From the cell containing the given text, extract its center point as (x, y) coordinate. 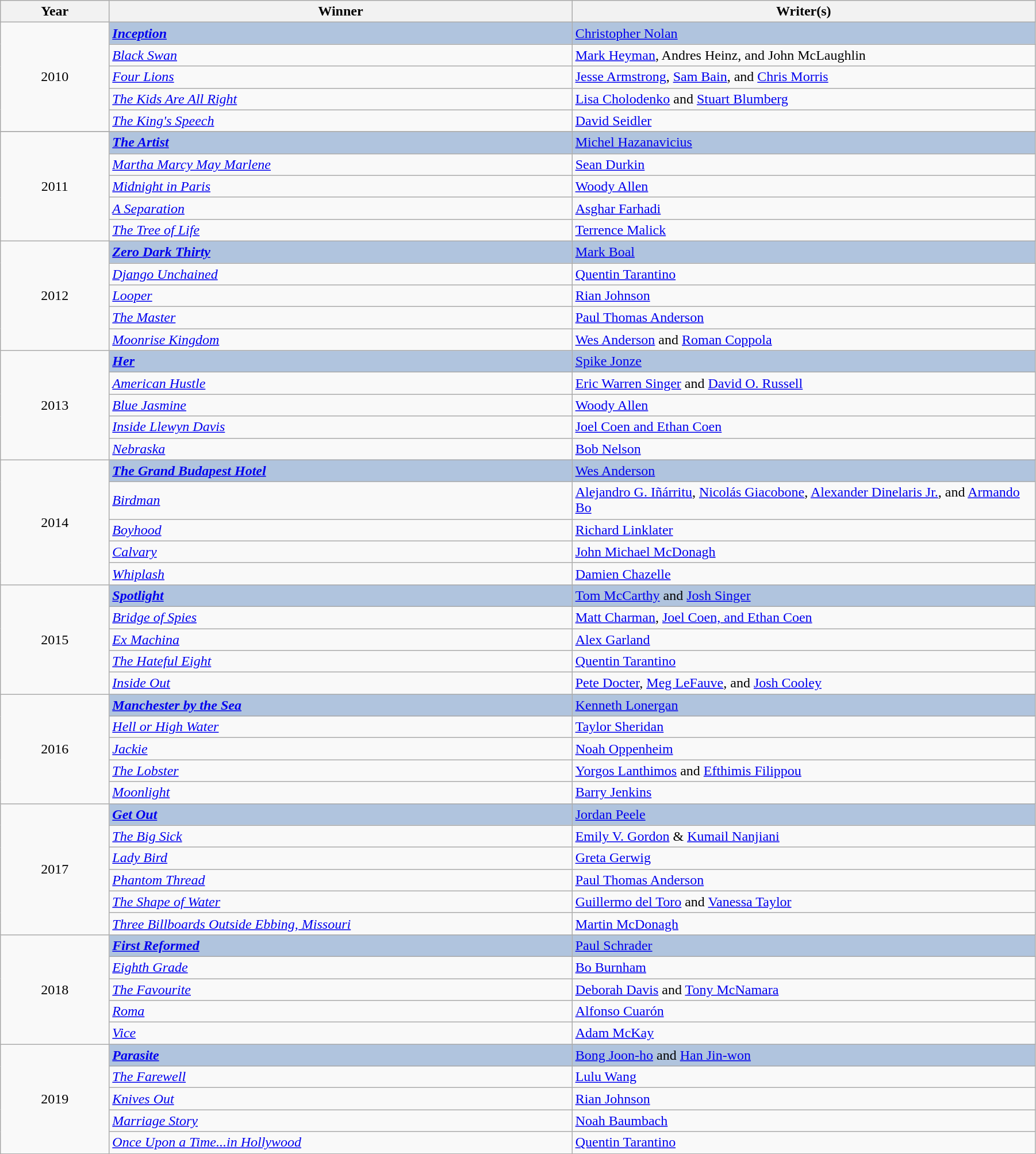
The Artist (340, 143)
Jordan Peele (804, 814)
Her (340, 361)
The Farewell (340, 1077)
Nebraska (340, 449)
Eighth Grade (340, 967)
Kenneth Lonergan (804, 705)
Birdman (340, 500)
First Reformed (340, 945)
Lady Bird (340, 858)
Greta Gerwig (804, 858)
2018 (55, 989)
Midnight in Paris (340, 186)
Tom McCarthy and Josh Singer (804, 595)
Mark Boal (804, 252)
Vice (340, 1033)
Marriage Story (340, 1121)
Bridge of Spies (340, 617)
David Seidler (804, 121)
Hell or High Water (340, 727)
John Michael McDonagh (804, 552)
Terrence Malick (804, 230)
Mark Heyman, Andres Heinz, and John McLaughlin (804, 55)
2010 (55, 77)
Winner (340, 11)
2014 (55, 522)
Barry Jenkins (804, 793)
Zero Dark Thirty (340, 252)
Get Out (340, 814)
Inside Out (340, 683)
Guillermo del Toro and Vanessa Taylor (804, 902)
2017 (55, 869)
2015 (55, 639)
Boyhood (340, 530)
Inside Llewyn Davis (340, 427)
Christopher Nolan (804, 33)
Django Unchained (340, 274)
Ex Machina (340, 640)
Deborah Davis and Tony McNamara (804, 989)
Spike Jonze (804, 361)
The Kids Are All Right (340, 99)
Pete Docter, Meg LeFauve, and Josh Cooley (804, 683)
2013 (55, 405)
Parasite (340, 1055)
Bong Joon-ho and Han Jin-won (804, 1055)
The Shape of Water (340, 902)
Taylor Sheridan (804, 727)
Once Upon a Time...in Hollywood (340, 1143)
Alejandro G. Iñárritu, Nicolás Giacobone, Alexander Dinelaris Jr., and Armando Bo (804, 500)
Noah Baumbach (804, 1121)
The Tree of Life (340, 230)
Paul Schrader (804, 945)
Alex Garland (804, 640)
Manchester by the Sea (340, 705)
Martin McDonagh (804, 924)
Eric Warren Singer and David O. Russell (804, 383)
Noah Oppenheim (804, 749)
Three Billboards Outside Ebbing, Missouri (340, 924)
The Favourite (340, 989)
Inception (340, 33)
Spotlight (340, 595)
Lisa Cholodenko and Stuart Blumberg (804, 99)
The King's Speech (340, 121)
Richard Linklater (804, 530)
2012 (55, 295)
Whiplash (340, 574)
Jackie (340, 749)
Emily V. Gordon & Kumail Nanjiani (804, 836)
Calvary (340, 552)
Blue Jasmine (340, 405)
Four Lions (340, 77)
Martha Marcy May Marlene (340, 164)
The Big Sick (340, 836)
Joel Coen and Ethan Coen (804, 427)
A Separation (340, 208)
Wes Anderson and Roman Coppola (804, 340)
The Lobster (340, 771)
Bo Burnham (804, 967)
Adam McKay (804, 1033)
Asghar Farhadi (804, 208)
Year (55, 11)
Bob Nelson (804, 449)
Looper (340, 296)
Matt Charman, Joel Coen, and Ethan Coen (804, 617)
Michel Hazanavicius (804, 143)
2016 (55, 749)
Moonrise Kingdom (340, 340)
Knives Out (340, 1099)
The Master (340, 318)
Lulu Wang (804, 1077)
Roma (340, 1011)
Jesse Armstrong, Sam Bain, and Chris Morris (804, 77)
Sean Durkin (804, 164)
2011 (55, 186)
Wes Anderson (804, 471)
The Hateful Eight (340, 661)
Writer(s) (804, 11)
Damien Chazelle (804, 574)
Phantom Thread (340, 880)
2019 (55, 1099)
The Grand Budapest Hotel (340, 471)
Black Swan (340, 55)
Yorgos Lanthimos and Efthimis Filippou (804, 771)
Alfonso Cuarón (804, 1011)
American Hustle (340, 383)
Moonlight (340, 793)
